Scan for the cell matching the given text and deliver its [X, Y] coordinate at center. 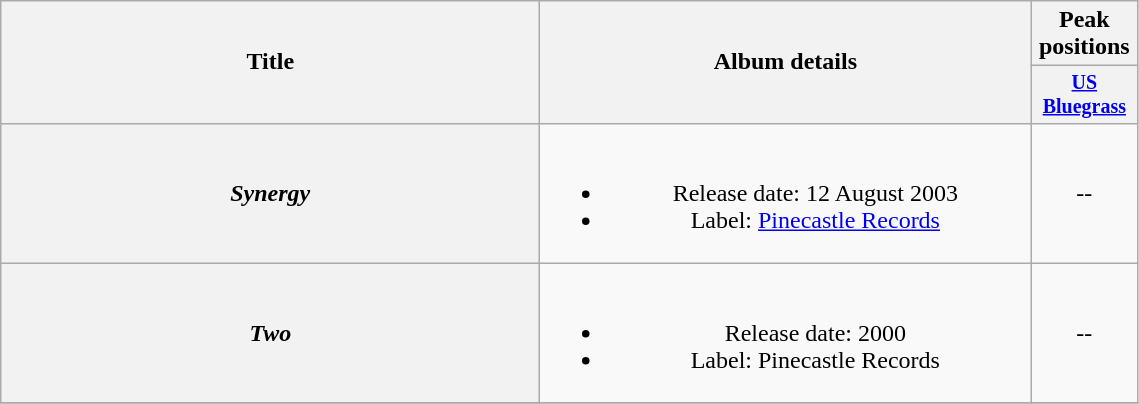
US Bluegrass [1084, 94]
Release date: 12 August 2003Label: Pinecastle Records [786, 193]
Synergy [270, 193]
Two [270, 333]
Peak positions [1084, 34]
Album details [786, 62]
Release date: 2000Label: Pinecastle Records [786, 333]
Title [270, 62]
